Determine the (x, y) coordinate at the center of the cell enclosing the given text.  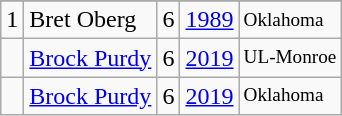
UL-Monroe (290, 58)
1 (12, 20)
1989 (210, 20)
Bret Oberg (90, 20)
